Determine the (X, Y) coordinate at the center of the cell enclosing the given text.  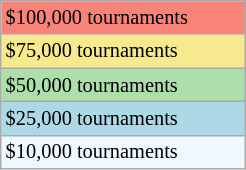
$100,000 tournaments (124, 17)
$75,000 tournaments (124, 51)
$25,000 tournaments (124, 118)
$50,000 tournaments (124, 85)
$10,000 tournaments (124, 152)
